Provide the (x, y) coordinate of the cell's center where the given text is located.  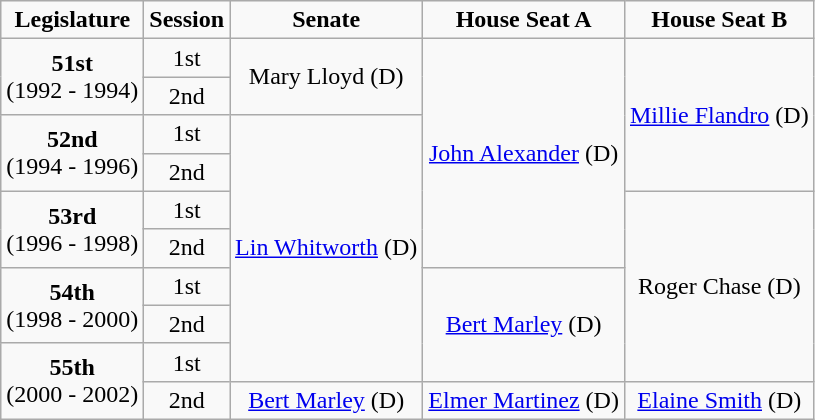
Roger Chase (D) (719, 286)
Millie Flandro (D) (719, 115)
54th (1998 - 2000) (72, 305)
51st (1992 - 1994) (72, 77)
Senate (326, 20)
John Alexander (D) (524, 153)
Lin Whitworth (D) (326, 248)
55th (2000 - 2002) (72, 381)
House Seat A (524, 20)
House Seat B (719, 20)
Mary Lloyd (D) (326, 77)
53rd (1996 - 1998) (72, 229)
Elaine Smith (D) (719, 400)
Session (187, 20)
Legislature (72, 20)
52nd (1994 - 1996) (72, 153)
Elmer Martinez (D) (524, 400)
